Return (x, y) of the center of cell containing provided text 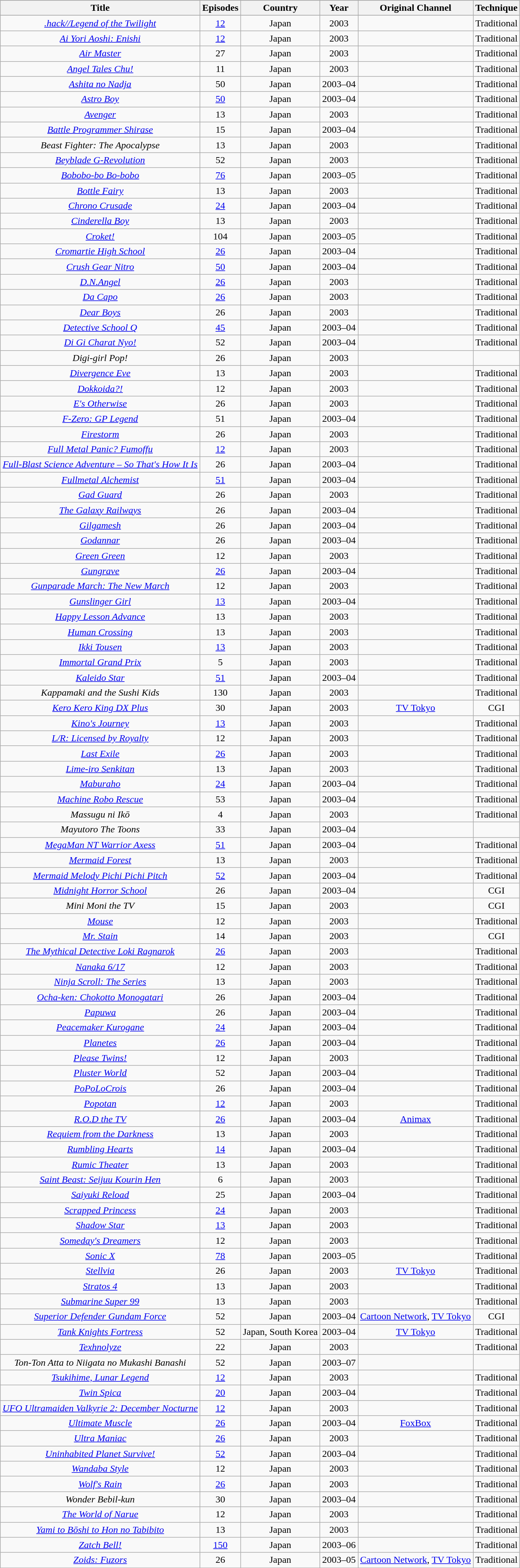
Divergence Eve (100, 373)
Godannar (100, 541)
Japan, South Korea (280, 1332)
Mermaid Forest (100, 860)
Tsukihime, Lunar Legend (100, 1377)
Ton-Ton Atta to Niigata no Mukashi Banashi (100, 1362)
53 (220, 799)
Happy Lesson Advance (100, 616)
Gunslinger Girl (100, 601)
Mouse (100, 921)
Year (339, 8)
Stratos 4 (100, 1286)
Astro Boy (100, 99)
Someday's Dreamers (100, 1241)
Mr. Stain (100, 936)
Detective School Q (100, 327)
Firestorm (100, 434)
Uninhabited Planet Survive! (100, 1454)
Di Gi Charat Nyo! (100, 343)
Lime-iro Senkitan (100, 769)
Beast Fighter: The Apocalypse (100, 145)
76 (220, 175)
Fullmetal Alchemist (100, 480)
Title (100, 8)
Stellvia (100, 1271)
Zatch Bell! (100, 1545)
Air Master (100, 54)
Green Green (100, 556)
Ultimate Muscle (100, 1423)
25 (220, 1195)
Episodes (220, 8)
Planetes (100, 1043)
Midnight Horror School (100, 890)
33 (220, 830)
130 (220, 693)
Gad Guard (100, 495)
Mayutoro The Toons (100, 830)
5 (220, 662)
6 (220, 1180)
PoPoLoCrois (100, 1088)
Gilgamesh (100, 525)
Rumic Theater (100, 1165)
Superior Defender Gundam Force (100, 1317)
Full-Blast Science Adventure – So That's How It Is (100, 465)
Avenger (100, 114)
Ocha-ken: Chokotto Monogatari (100, 997)
Human Crossing (100, 632)
Crush Gear Nitro (100, 267)
Dear Boys (100, 312)
Texhnolyze (100, 1347)
Dokkoida?! (100, 388)
FoxBox (416, 1423)
R.O.D the TV (100, 1119)
Technique (496, 8)
Ikki Tousen (100, 647)
Saint Beast: Seijuu Kourin Hen (100, 1180)
Kaleido Star (100, 678)
Mermaid Melody Pichi Pichi Pitch (100, 875)
11 (220, 69)
Ultra Maniac (100, 1438)
Country (280, 8)
Battle Programmer Shirase (100, 130)
Ninja Scroll: The Series (100, 982)
Kino's Journey (100, 723)
Full Metal Panic? Fumoffu (100, 449)
Zoids: Fuzors (100, 1560)
Pluster World (100, 1073)
Popotan (100, 1103)
Submarine Super 99 (100, 1301)
20 (220, 1392)
Nanaka 6/17 (100, 967)
4 (220, 814)
Please Twins! (100, 1058)
Cinderella Boy (100, 221)
The World of Narue (100, 1514)
2003–07 (339, 1362)
Wonder Bebil-kun (100, 1499)
Bobobo-bo Bo-bobo (100, 175)
Saiyuki Reload (100, 1195)
Beyblade G-Revolution (100, 160)
Angel Tales Chu! (100, 69)
MegaMan NT Warrior Axess (100, 845)
.hack//Legend of the Twilight (100, 23)
L/R: Licensed by Royalty (100, 738)
Bottle Fairy (100, 191)
Massugu ni Ikō (100, 814)
Mini Moni the TV (100, 906)
2003–06 (339, 1545)
Kappamaki and the Sushi Kids (100, 693)
UFO Ultramaiden Valkyrie 2: December Nocturne (100, 1408)
27 (220, 54)
Digi-girl Pop! (100, 358)
Tank Knights Fortress (100, 1332)
150 (220, 1545)
Kero Kero King DX Plus (100, 708)
Croket! (100, 236)
Chrono Crusade (100, 206)
Peacemaker Kurogane (100, 1027)
Animax (416, 1119)
Immortal Grand Prix (100, 662)
Gunparade March: The New March (100, 586)
Cromartie High School (100, 251)
Papuwa (100, 1012)
104 (220, 236)
The Galaxy Railways (100, 510)
Twin Spica (100, 1392)
Yami to Bōshi to Hon no Tabibito (100, 1530)
E's Otherwise (100, 403)
22 (220, 1347)
Shadow Star (100, 1225)
Wandaba Style (100, 1469)
Wolf's Rain (100, 1484)
D.N.Angel (100, 282)
78 (220, 1256)
Original Channel (416, 8)
Requiem from the Darkness (100, 1134)
Ai Yori Aoshi: Enishi (100, 38)
Last Exile (100, 754)
F-Zero: GP Legend (100, 419)
Scrapped Princess (100, 1210)
Sonic X (100, 1256)
Maburaho (100, 784)
Machine Robo Rescue (100, 799)
Da Capo (100, 297)
45 (220, 327)
Gungrave (100, 571)
The Mythical Detective Loki Ragnarok (100, 952)
Ashita no Nadja (100, 84)
Rumbling Hearts (100, 1149)
